Capture the cell that displays the provided text and extract its (x, y) central coordinate. 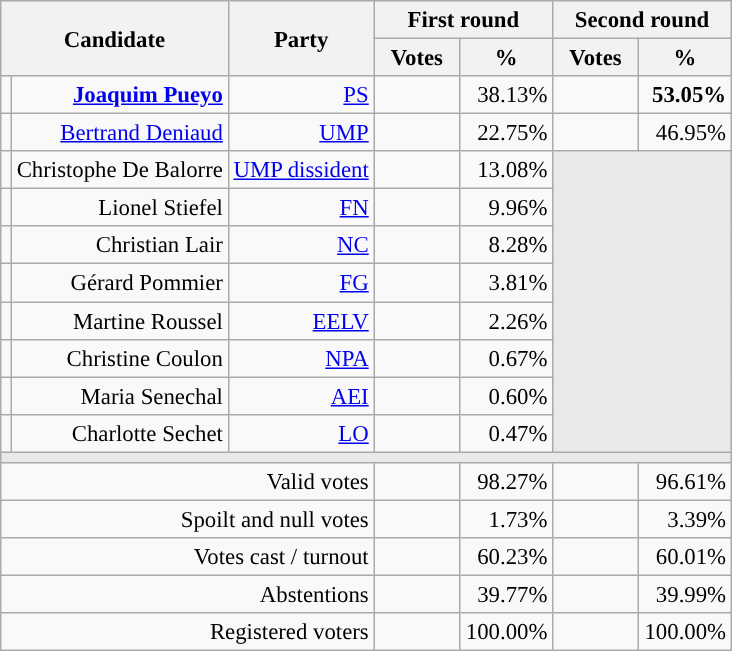
AEI (301, 396)
39.77% (506, 594)
46.95% (684, 133)
53.05% (684, 95)
38.13% (506, 95)
Votes cast / turnout (188, 557)
8.28% (506, 245)
Abstentions (188, 594)
UMP (301, 133)
FG (301, 283)
Charlotte Sechet (120, 433)
Candidate (114, 38)
Bertrand Deniaud (120, 133)
Second round (642, 20)
EELV (301, 321)
Valid votes (188, 482)
3.81% (506, 283)
Christine Coulon (120, 358)
39.99% (684, 594)
0.47% (506, 433)
98.27% (506, 482)
22.75% (506, 133)
0.67% (506, 358)
Christophe De Balorre (120, 170)
First round (464, 20)
FN (301, 208)
3.39% (684, 519)
2.26% (506, 321)
UMP dissident (301, 170)
1.73% (506, 519)
Registered voters (188, 632)
9.96% (506, 208)
NPA (301, 358)
13.08% (506, 170)
Christian Lair (120, 245)
0.60% (506, 396)
96.61% (684, 482)
PS (301, 95)
Joaquim Pueyo (120, 95)
Gérard Pommier (120, 283)
LO (301, 433)
NC (301, 245)
60.23% (506, 557)
Spoilt and null votes (188, 519)
Party (301, 38)
Lionel Stiefel (120, 208)
Martine Roussel (120, 321)
60.01% (684, 557)
Maria Senechal (120, 396)
